For the text-containing cell, return its midpoint in [X, Y] coordinate format. 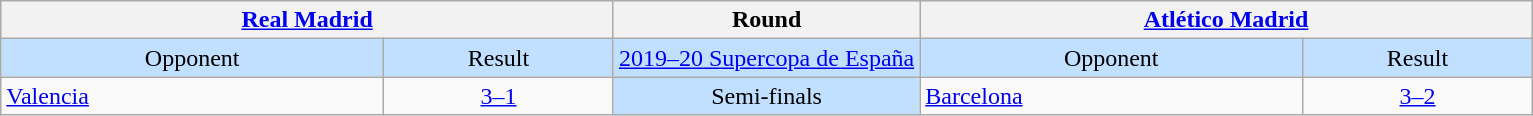
Valencia [192, 96]
Atlético Madrid [1226, 20]
Semi-finals [766, 96]
Real Madrid [308, 20]
2019–20 Supercopa de España [766, 58]
3–1 [499, 96]
Round [766, 20]
Barcelona [1112, 96]
3–2 [1418, 96]
